Return the (X, Y) coordinate for the center point of the cell that contains the specified text.  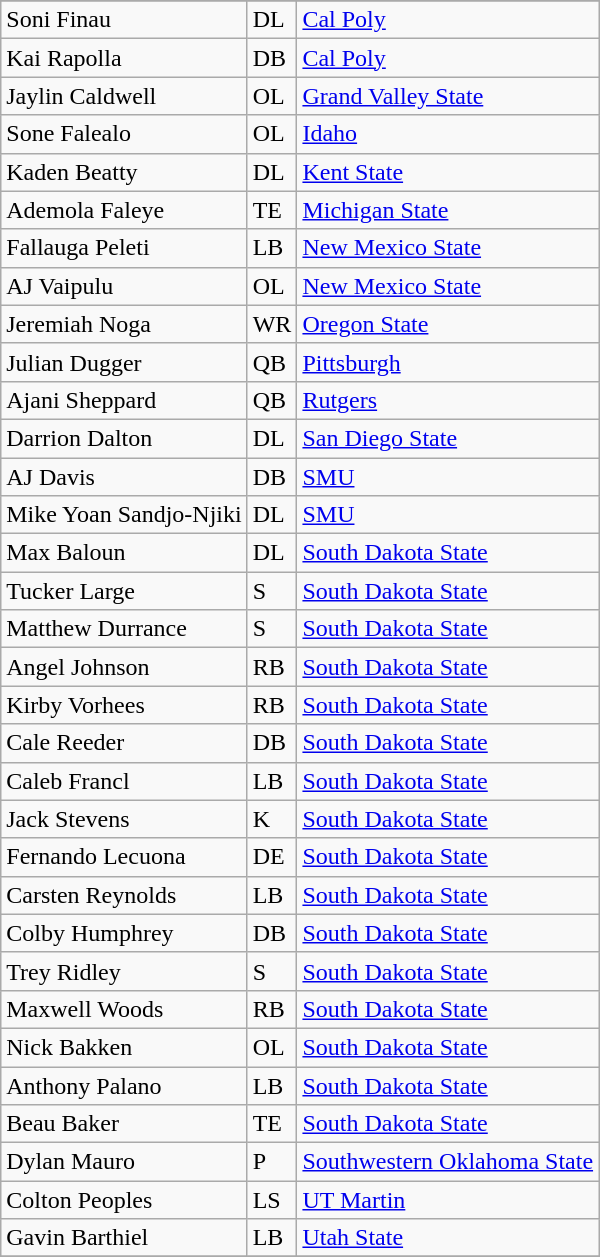
Jaylin Caldwell (124, 96)
Utah State (448, 1238)
P (272, 1162)
Angel Johnson (124, 667)
San Diego State (448, 438)
Jack Stevens (124, 819)
Kaden Beatty (124, 172)
Pittsburgh (448, 362)
Sone Falealo (124, 134)
K (272, 819)
Soni Finau (124, 20)
WR (272, 324)
Maxwell Woods (124, 1009)
AJ Davis (124, 477)
Fallauga Peleti (124, 248)
Gavin Barthiel (124, 1238)
Southwestern Oklahoma State (448, 1162)
Colby Humphrey (124, 933)
Mike Yoan Sandjo-Njiki (124, 515)
Max Baloun (124, 553)
Carsten Reynolds (124, 895)
Michigan State (448, 210)
Kai Rapolla (124, 58)
DE (272, 857)
Dylan Mauro (124, 1162)
Colton Peoples (124, 1200)
Trey Ridley (124, 971)
Oregon State (448, 324)
Rutgers (448, 400)
Tucker Large (124, 591)
Ademola Faleye (124, 210)
Idaho (448, 134)
Grand Valley State (448, 96)
Cale Reeder (124, 743)
Matthew Durrance (124, 629)
Beau Baker (124, 1124)
Fernando Lecuona (124, 857)
Kent State (448, 172)
Caleb Francl (124, 781)
Julian Dugger (124, 362)
Nick Bakken (124, 1047)
Darrion Dalton (124, 438)
UT Martin (448, 1200)
LS (272, 1200)
Ajani Sheppard (124, 400)
AJ Vaipulu (124, 286)
Jeremiah Noga (124, 324)
Kirby Vorhees (124, 705)
Anthony Palano (124, 1085)
